Locate the cell with the specified text and output its [x, y] center coordinate. 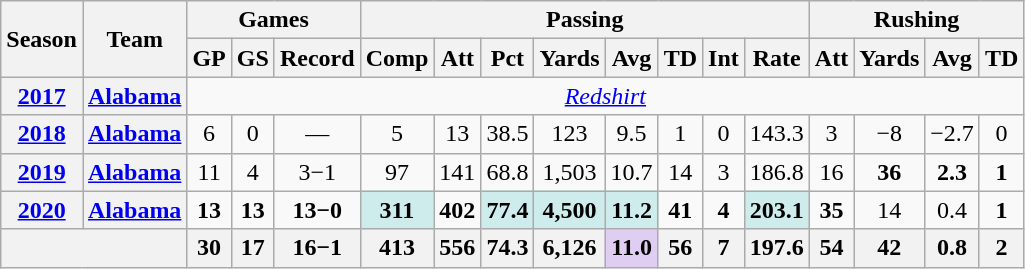
38.5 [508, 134]
11.2 [632, 210]
30 [209, 248]
2020 [42, 210]
16−1 [317, 248]
Rushing [916, 20]
GP [209, 58]
123 [570, 134]
311 [397, 210]
203.1 [776, 210]
4,500 [570, 210]
6 [209, 134]
Comp [397, 58]
0.4 [952, 210]
11 [209, 172]
— [317, 134]
2017 [42, 96]
197.6 [776, 248]
36 [890, 172]
2018 [42, 134]
74.3 [508, 248]
6,126 [570, 248]
Redshirt [606, 96]
141 [458, 172]
77.4 [508, 210]
97 [397, 172]
17 [252, 248]
10.7 [632, 172]
1,503 [570, 172]
2019 [42, 172]
68.8 [508, 172]
Pct [508, 58]
9.5 [632, 134]
11.0 [632, 248]
Games [274, 20]
5 [397, 134]
Record [317, 58]
3−1 [317, 172]
Passing [584, 20]
2.3 [952, 172]
54 [831, 248]
556 [458, 248]
186.8 [776, 172]
Team [134, 39]
Season [42, 39]
41 [680, 210]
42 [890, 248]
−2.7 [952, 134]
35 [831, 210]
143.3 [776, 134]
2 [1001, 248]
7 [724, 248]
Rate [776, 58]
13−0 [317, 210]
413 [397, 248]
56 [680, 248]
0.8 [952, 248]
402 [458, 210]
GS [252, 58]
16 [831, 172]
Int [724, 58]
−8 [890, 134]
